Locate the cell with the specified text and output its (x, y) center coordinate. 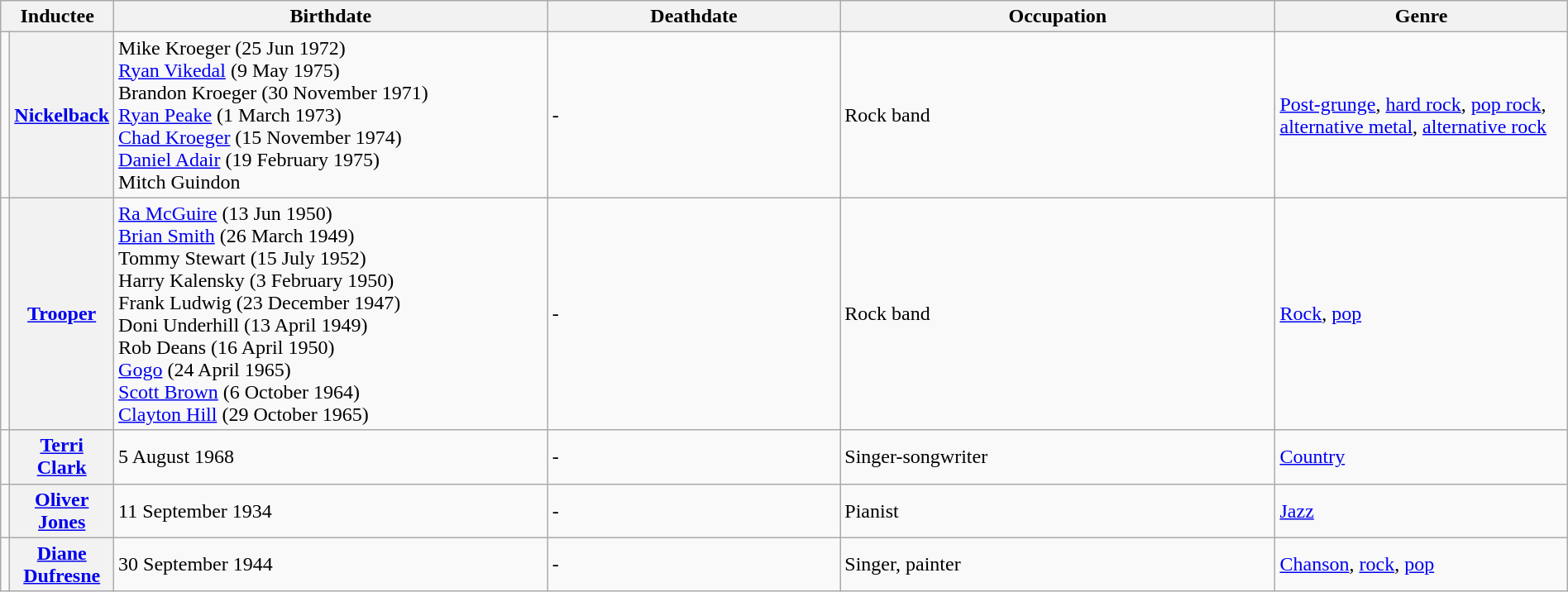
Genre (1421, 17)
Country (1421, 456)
Diane Dufresne (62, 564)
30 September 1944 (331, 564)
Nickelback (62, 115)
Birthdate (331, 17)
Deathdate (694, 17)
Singer-songwriter (1058, 456)
Rock, pop (1421, 314)
Pianist (1058, 511)
Jazz (1421, 511)
Occupation (1058, 17)
Trooper (62, 314)
Oliver Jones (62, 511)
Chanson, rock, pop (1421, 564)
Inductee (58, 17)
11 September 1934 (331, 511)
Post-grunge, hard rock, pop rock, alternative metal, alternative rock (1421, 115)
Terri Clark (62, 456)
Singer, painter (1058, 564)
5 August 1968 (331, 456)
